Determine the (x, y) coordinate at the center of the cell enclosing the given text.  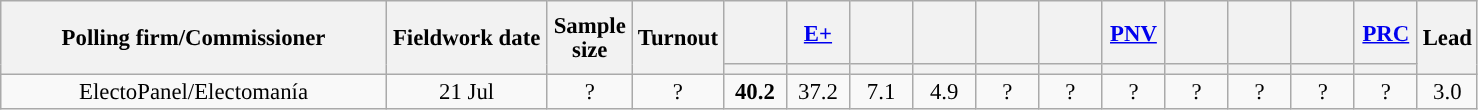
4.9 (944, 92)
37.2 (818, 92)
E+ (818, 32)
40.2 (754, 92)
Polling firm/Commissioner (194, 38)
Turnout (678, 38)
PRC (1386, 32)
Lead (1447, 38)
Sample size (590, 38)
PNV (1134, 32)
7.1 (882, 92)
ElectoPanel/Electomanía (194, 92)
Fieldwork date (466, 38)
21 Jul (466, 92)
3.0 (1447, 92)
